Return [x, y] of the center of cell containing provided text 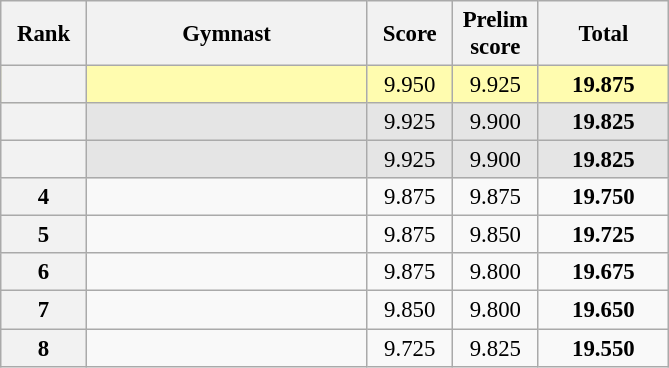
7 [44, 310]
Gymnast [226, 34]
19.675 [604, 273]
9.950 [410, 85]
Prelim score [496, 34]
Score [410, 34]
Total [604, 34]
8 [44, 348]
19.875 [604, 85]
19.550 [604, 348]
4 [44, 197]
19.650 [604, 310]
Rank [44, 34]
19.750 [604, 197]
5 [44, 235]
9.725 [410, 348]
19.725 [604, 235]
6 [44, 273]
9.825 [496, 348]
